Locate the cell with the specified text and output its [x, y] center coordinate. 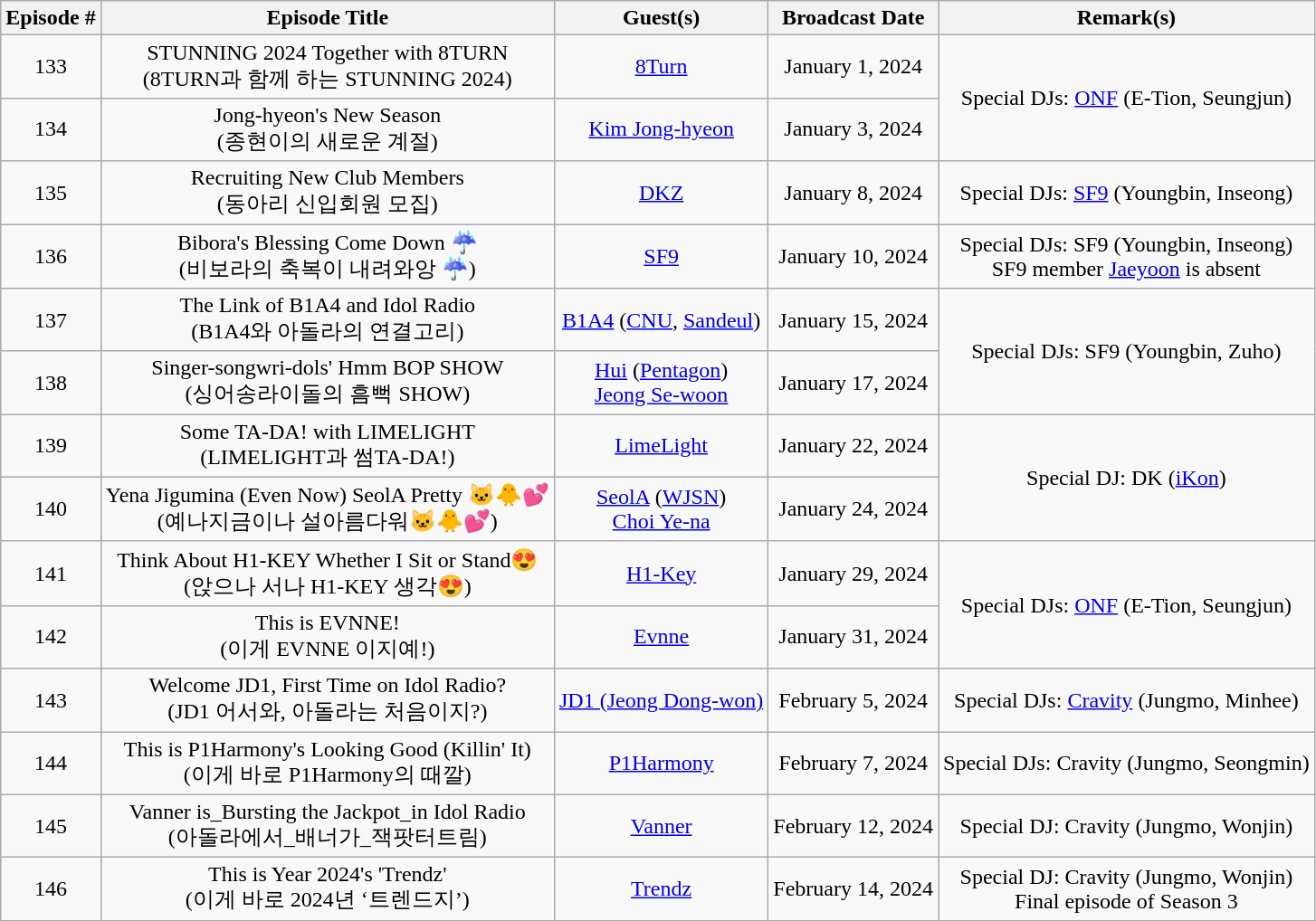
Special DJs: Cravity (Jungmo, Minhee) [1127, 700]
Episode # [51, 18]
January 29, 2024 [853, 574]
Evnne [661, 637]
146 [51, 889]
Yena Jigumina (Even Now) SeolA Pretty 🐱🐥💕(예나지금이나 설아름다워🐱🐥💕) [328, 508]
Welcome JD1, First Time on Idol Radio?(JD1 어서와, 아돌라는 처음이지?) [328, 700]
138 [51, 383]
136 [51, 257]
142 [51, 637]
Special DJ: Cravity (Jungmo, Wonjin) [1127, 826]
This is Year 2024's 'Trendz'(이게 바로 2024년 ‘트렌드지’) [328, 889]
SeolA (WJSN)Choi Ye-na [661, 508]
133 [51, 67]
January 3, 2024 [853, 129]
135 [51, 193]
January 1, 2024 [853, 67]
February 7, 2024 [853, 763]
Special DJs: SF9 (Youngbin, Inseong) [1127, 193]
JD1 (Jeong Dong-won) [661, 700]
Singer-songwri-dols' Hmm BOP SHOW(싱어송라이돌의 흠뻑 SHOW) [328, 383]
145 [51, 826]
January 24, 2024 [853, 508]
Vanner is_Bursting the Jackpot_in Idol Radio(아돌라에서_배너가_잭팟터트림) [328, 826]
Broadcast Date [853, 18]
P1Harmony [661, 763]
140 [51, 508]
Jong-hyeon's New Season(종현이의 새로운 계절) [328, 129]
Guest(s) [661, 18]
The Link of B1A4 and Idol Radio(B1A4와 아돌라의 연결고리) [328, 320]
January 31, 2024 [853, 637]
Trendz [661, 889]
H1-Key [661, 574]
Remark(s) [1127, 18]
LimeLight [661, 446]
139 [51, 446]
Special DJs: SF9 (Youngbin, Inseong)SF9 member Jaeyoon is absent [1127, 257]
January 8, 2024 [853, 193]
Vanner [661, 826]
January 10, 2024 [853, 257]
Hui (Pentagon)Jeong Se-woon [661, 383]
February 12, 2024 [853, 826]
February 5, 2024 [853, 700]
January 17, 2024 [853, 383]
Special DJs: SF9 (Youngbin, Zuho) [1127, 351]
Think About H1-KEY Whether I Sit or Stand😍(앉으나 서나 H1-KEY 생각😍) [328, 574]
STUNNING 2024 Together with 8TURN(8TURN과 함께 하는 STUNNING 2024) [328, 67]
SF9 [661, 257]
134 [51, 129]
This is P1Harmony's Looking Good (Killin' It)(이게 바로 P1Harmony의 때깔) [328, 763]
144 [51, 763]
143 [51, 700]
January 22, 2024 [853, 446]
Kim Jong-hyeon [661, 129]
Some TA-DA! with LIMELIGHT(LIMELIGHT과 썸TA-DA!) [328, 446]
8Turn [661, 67]
January 15, 2024 [853, 320]
Recruiting New Club Members(동아리 신입회원 모집) [328, 193]
B1A4 (CNU, Sandeul) [661, 320]
This is EVNNE!(이게 EVNNE 이지예!) [328, 637]
137 [51, 320]
Episode Title [328, 18]
141 [51, 574]
February 14, 2024 [853, 889]
Special DJ: Cravity (Jungmo, Wonjin)Final episode of Season 3 [1127, 889]
Special DJ: DK (iKon) [1127, 478]
Bibora's Blessing Come Down ☔️(비보라의 축복이 내려와앙 ☔️) [328, 257]
Special DJs: Cravity (Jungmo, Seongmin) [1127, 763]
DKZ [661, 193]
